From the cell containing the given text, extract its center point as [x, y] coordinate. 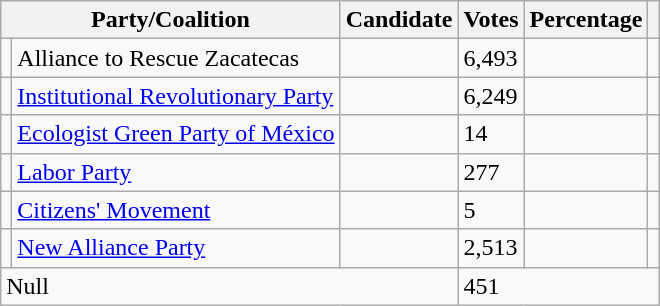
Null [230, 286]
6,249 [491, 96]
Citizens' Movement [176, 210]
Ecologist Green Party of México [176, 134]
277 [491, 172]
Votes [491, 20]
Alliance to Rescue Zacatecas [176, 58]
451 [558, 286]
Party/Coalition [170, 20]
Percentage [586, 20]
Institutional Revolutionary Party [176, 96]
New Alliance Party [176, 248]
Candidate [399, 20]
5 [491, 210]
14 [491, 134]
6,493 [491, 58]
Labor Party [176, 172]
2,513 [491, 248]
